For the text-containing cell, return its midpoint in (X, Y) coordinate format. 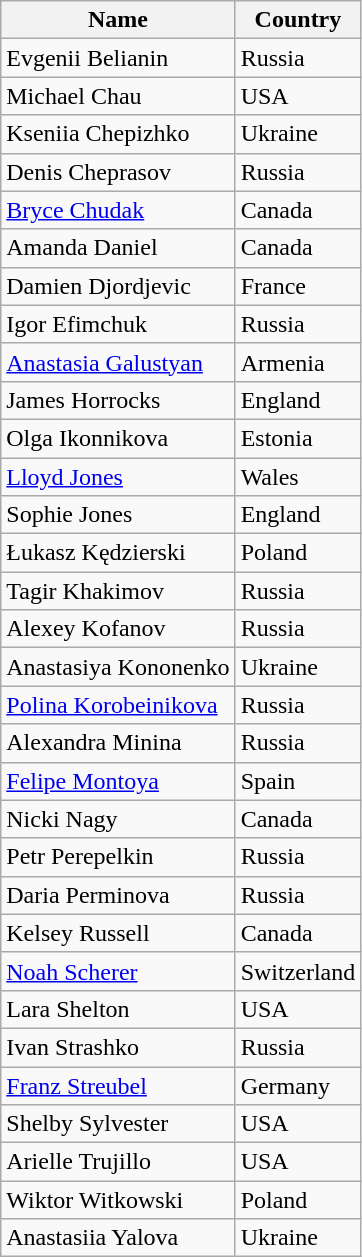
Country (298, 20)
Łukasz Kędzierski (118, 553)
Polina Korobeinikova (118, 705)
Noah Scherer (118, 971)
Daria Perminova (118, 895)
Shelby Sylvester (118, 1124)
Anastasiia Yalova (118, 1238)
James Horrocks (118, 400)
Tagir Khakimov (118, 591)
Ivan Strashko (118, 1047)
Kelsey Russell (118, 933)
Evgenii Belianin (118, 58)
Damien Djordjevic (118, 286)
Anastasiya Kononenko (118, 667)
Denis Cheprasov (118, 172)
France (298, 286)
Michael Chau (118, 96)
Nicki Nagy (118, 819)
Amanda Daniel (118, 248)
Felipe Montoya (118, 781)
Anastasia Galustyan (118, 362)
Alexandra Minina (118, 743)
Sophie Jones (118, 515)
Armenia (298, 362)
Alexey Kofanov (118, 629)
Petr Perepelkin (118, 857)
Lloyd Jones (118, 477)
Estonia (298, 438)
Franz Streubel (118, 1085)
Spain (298, 781)
Lara Shelton (118, 1009)
Wiktor Witkowski (118, 1200)
Olga Ikonnikova (118, 438)
Switzerland (298, 971)
Bryce Chudak (118, 210)
Name (118, 20)
Igor Efimchuk (118, 324)
Kseniia Chepizhko (118, 134)
Arielle Trujillo (118, 1162)
Germany (298, 1085)
Wales (298, 477)
